Return [X, Y] of the center of cell containing provided text 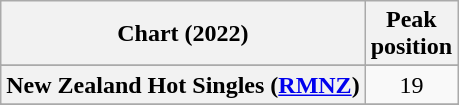
Peakposition [411, 34]
19 [411, 85]
New Zealand Hot Singles (RMNZ) [183, 85]
Chart (2022) [183, 34]
